Provide the [X, Y] coordinate of the cell's center where the given text is located.  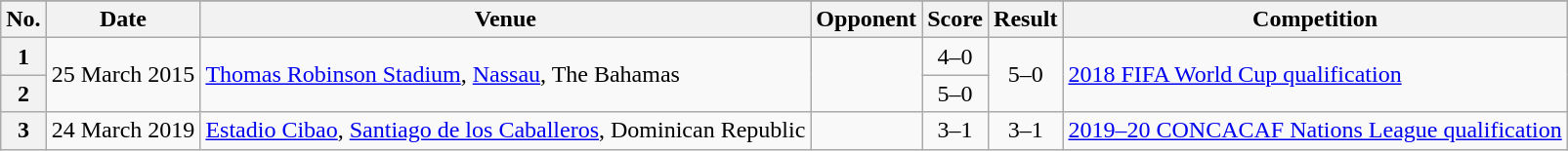
Score [955, 19]
No. [23, 19]
25 March 2015 [123, 75]
Venue [506, 19]
2 [23, 94]
Competition [1315, 19]
2019–20 CONCACAF Nations League qualification [1315, 131]
Opponent [867, 19]
1 [23, 57]
4–0 [955, 57]
Result [1026, 19]
2018 FIFA World Cup qualification [1315, 75]
24 March 2019 [123, 131]
Estadio Cibao, Santiago de los Caballeros, Dominican Republic [506, 131]
3 [23, 131]
Thomas Robinson Stadium, Nassau, The Bahamas [506, 75]
Date [123, 19]
